From the cell containing the given text, extract its center point as [X, Y] coordinate. 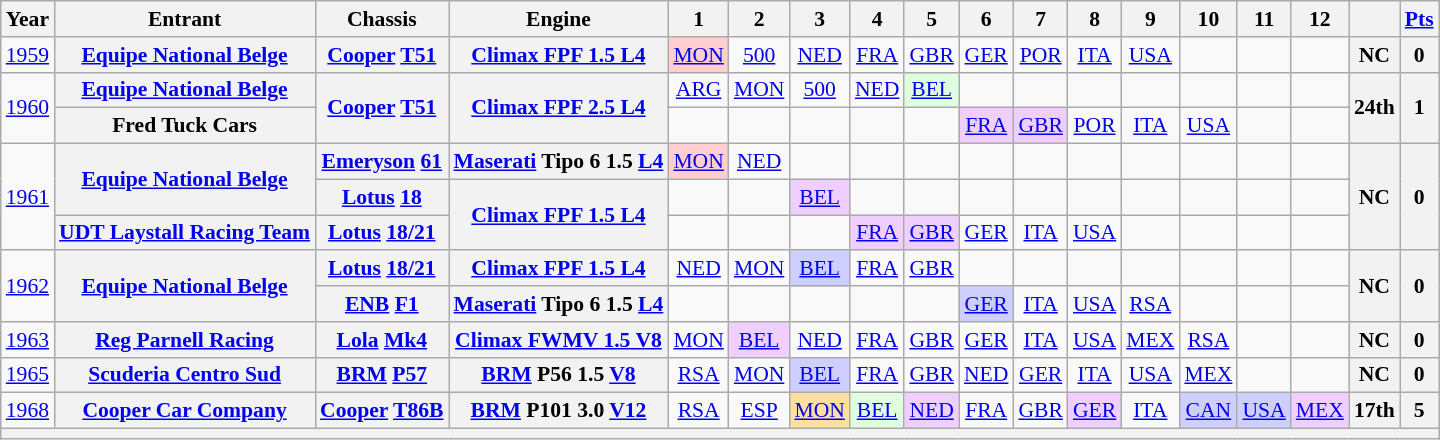
Year [28, 19]
ARG [698, 90]
1962 [28, 286]
1968 [28, 411]
1961 [28, 198]
1959 [28, 55]
BRM P57 [382, 375]
2 [760, 19]
1960 [28, 108]
BRM P56 1.5 V8 [559, 375]
9 [1150, 19]
ESP [760, 411]
Climax FWMV 1.5 V8 [559, 340]
8 [1094, 19]
17th [1374, 411]
12 [1320, 19]
Climax FPF 2.5 L4 [559, 108]
10 [1208, 19]
Scuderia Centro Sud [184, 375]
Fred Tuck Cars [184, 126]
11 [1264, 19]
Chassis [382, 19]
Emeryson 61 [382, 162]
Reg Parnell Racing [184, 340]
1963 [28, 340]
1965 [28, 375]
4 [877, 19]
ENB F1 [382, 304]
Engine [559, 19]
Cooper T86B [382, 411]
Entrant [184, 19]
Lotus 18 [382, 197]
Lola Mk4 [382, 340]
6 [986, 19]
CAN [1208, 411]
Cooper Car Company [184, 411]
UDT Laystall Racing Team [184, 233]
24th [1374, 108]
3 [820, 19]
BRM P101 3.0 V12 [559, 411]
7 [1040, 19]
Pts [1420, 19]
